For the text-containing cell, return its midpoint in [X, Y] coordinate format. 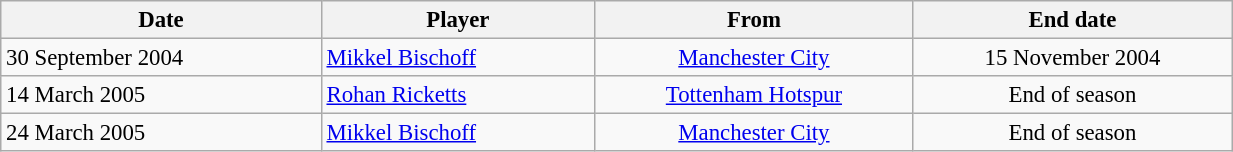
Date [161, 20]
15 November 2004 [1072, 58]
From [754, 20]
End date [1072, 20]
24 March 2005 [161, 133]
30 September 2004 [161, 58]
Tottenham Hotspur [754, 95]
Rohan Ricketts [458, 95]
14 March 2005 [161, 95]
Player [458, 20]
